Detect which cell encompasses the target text, then output its (X, Y) center coordinate. 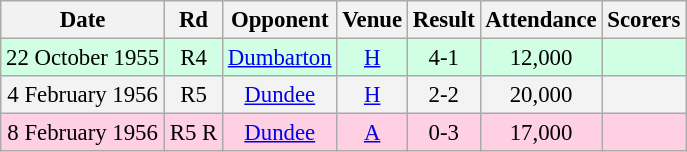
Rd (193, 20)
4 February 1956 (83, 95)
12,000 (541, 58)
R4 (193, 58)
8 February 1956 (83, 133)
Result (444, 20)
20,000 (541, 95)
Attendance (541, 20)
Scorers (644, 20)
2-2 (444, 95)
Dumbarton (280, 58)
4-1 (444, 58)
0-3 (444, 133)
Date (83, 20)
Opponent (280, 20)
A (372, 133)
Venue (372, 20)
R5 R (193, 133)
R5 (193, 95)
22 October 1955 (83, 58)
17,000 (541, 133)
